Return the (X, Y) coordinate for the center point of the cell that contains the specified text.  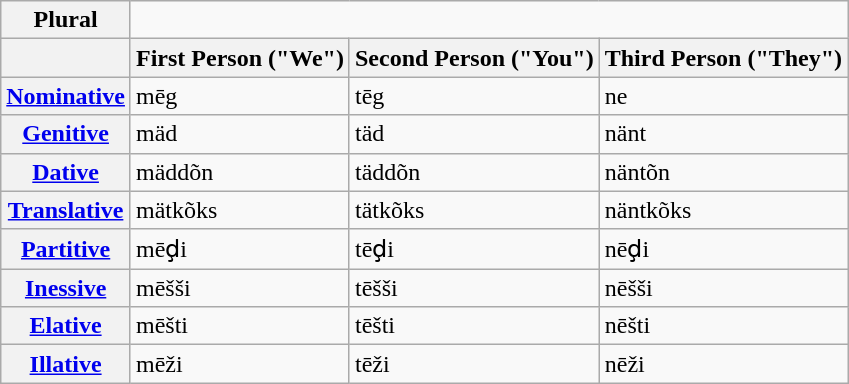
nēḑi (723, 249)
mäd (240, 134)
Third Person ("They") (723, 58)
nēži (723, 364)
nēšti (723, 326)
tätkõks (474, 210)
mēšši (240, 288)
Genitive (66, 134)
täd (474, 134)
Nominative (66, 96)
nēšši (723, 288)
Elative (66, 326)
mēḑi (240, 249)
näntõn (723, 172)
Second Person ("You") (474, 58)
näntkõks (723, 210)
Illative (66, 364)
Dative (66, 172)
First Person ("We") (240, 58)
tēži (474, 364)
täddõn (474, 172)
tēg (474, 96)
nänt (723, 134)
mēšti (240, 326)
tēšši (474, 288)
mäddõn (240, 172)
Plural (66, 20)
mätkõks (240, 210)
mēži (240, 364)
mēg (240, 96)
Inessive (66, 288)
Partitive (66, 249)
ne (723, 96)
tēḑi (474, 249)
tēšti (474, 326)
Translative (66, 210)
